Identify which cell holds the provided text, then report its (x, y) central coordinate. 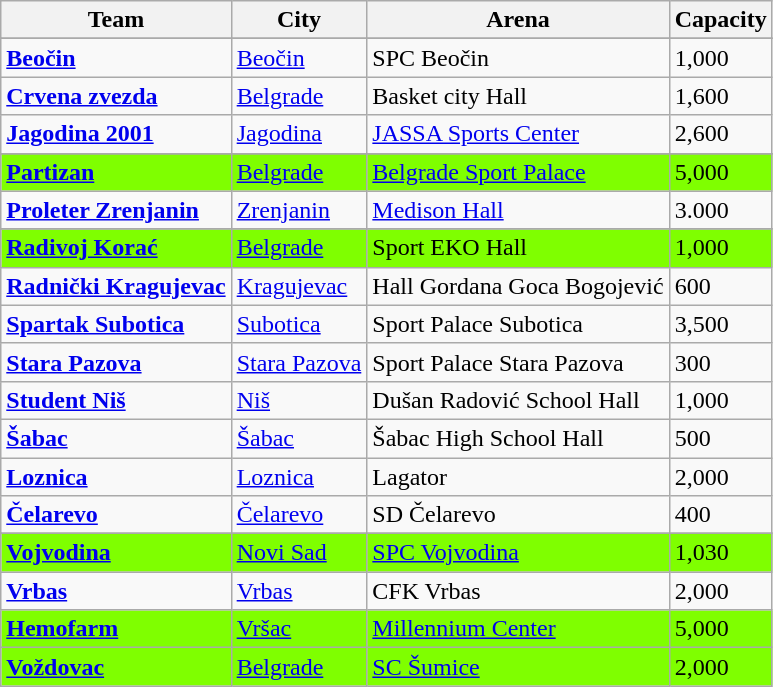
SD Čelarevo (518, 515)
Kragujevac (299, 286)
Millennium Center (518, 629)
Sport EKO Hall (518, 248)
Lagator (518, 477)
Voždovac (116, 667)
Belgrade Sport Palace (518, 172)
1,030 (720, 553)
CFK Vrbas (518, 591)
Crvena zvezda (116, 96)
Team (116, 20)
Hall Gordana Goca Bogojević (518, 286)
Medison Hall (518, 210)
Sport Palace Subotica (518, 324)
Basket city Hall (518, 96)
SPC Vojvodina (518, 553)
Partizan (116, 172)
Radnički Kragujevac (116, 286)
2,600 (720, 134)
Hemofarm (116, 629)
JASSA Sports Center (518, 134)
Vršac (299, 629)
300 (720, 362)
Arena (518, 20)
3.000 (720, 210)
500 (720, 438)
City (299, 20)
SPC Beočin (518, 58)
Capacity (720, 20)
Niš (299, 400)
Jagodina 2001 (116, 134)
Radivoj Korać (116, 248)
Jagodina (299, 134)
Vojvodina (116, 553)
Sport Palace Stara Pazova (518, 362)
600 (720, 286)
Zrenjanin (299, 210)
Novi Sad (299, 553)
Šabac High School Hall (518, 438)
Spartak Subotica (116, 324)
1,600 (720, 96)
3,500 (720, 324)
SC Šumice (518, 667)
Proleter Zrenjanin (116, 210)
Subotica (299, 324)
Student Niš (116, 400)
Dušan Radović School Hall (518, 400)
400 (720, 515)
